Pinpoint the cell where the given text exists, returning its (X, Y) midpoint coordinate. 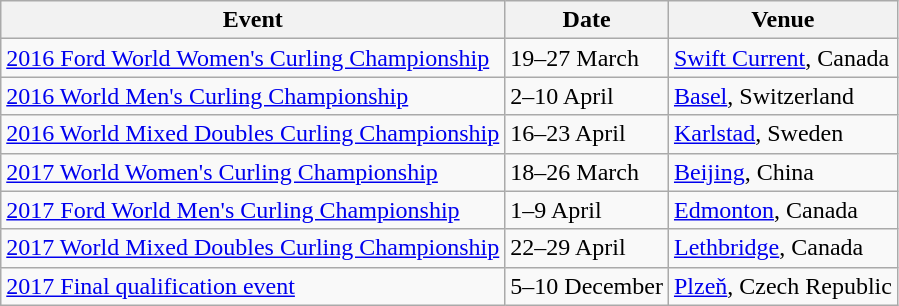
2016 World Mixed Doubles Curling Championship (253, 134)
Karlstad, Sweden (782, 134)
2017 World Women's Curling Championship (253, 172)
2017 Ford World Men's Curling Championship (253, 210)
2–10 April (587, 96)
1–9 April (587, 210)
16–23 April (587, 134)
Venue (782, 20)
Lethbridge, Canada (782, 248)
Date (587, 20)
5–10 December (587, 286)
Edmonton, Canada (782, 210)
2017 Final qualification event (253, 286)
18–26 March (587, 172)
Plzeň, Czech Republic (782, 286)
Beijing, China (782, 172)
2016 Ford World Women's Curling Championship (253, 58)
19–27 March (587, 58)
22–29 April (587, 248)
2017 World Mixed Doubles Curling Championship (253, 248)
Swift Current, Canada (782, 58)
Basel, Switzerland (782, 96)
Event (253, 20)
2016 World Men's Curling Championship (253, 96)
